For the text-containing cell, return its midpoint in [X, Y] coordinate format. 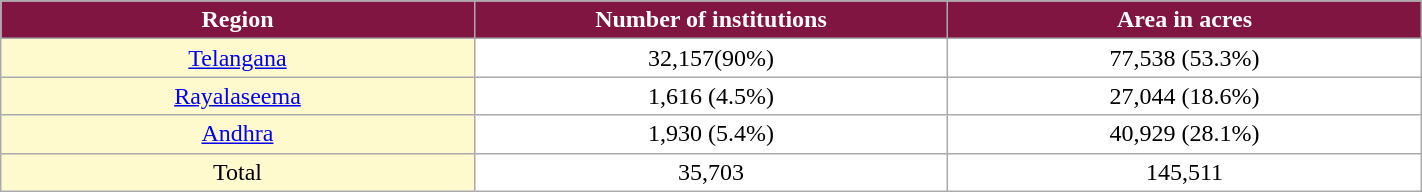
Rayalaseema [238, 96]
Number of institutions [710, 20]
32,157(90%) [710, 58]
145,511 [1185, 172]
Telangana [238, 58]
40,929 (28.1%) [1185, 134]
27,044 (18.6%) [1185, 96]
77,538 (53.3%) [1185, 58]
35,703 [710, 172]
1,930 (5.4%) [710, 134]
Total [238, 172]
Area in acres [1185, 20]
1,616 (4.5%) [710, 96]
Region [238, 20]
Andhra [238, 134]
